Search for the cell housing the specified text and yield its [x, y] center coordinate. 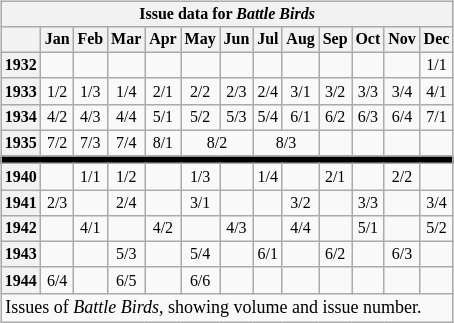
Oct [368, 40]
Jan [58, 40]
Aug [300, 40]
1940 [21, 177]
6/5 [126, 280]
1942 [21, 229]
6/6 [200, 280]
Feb [91, 40]
1934 [21, 117]
Mar [126, 40]
Issue data for Battle Birds [227, 14]
8/3 [286, 143]
Jun [237, 40]
Issues of Battle Birds, showing volume and issue number. [227, 308]
1941 [21, 203]
Jul [268, 40]
Nov [402, 40]
7/2 [58, 143]
1943 [21, 254]
Apr [162, 40]
7/4 [126, 143]
1935 [21, 143]
1944 [21, 280]
1933 [21, 91]
7/1 [437, 117]
Dec [437, 40]
Sep [336, 40]
8/1 [162, 143]
1932 [21, 65]
May [200, 40]
8/2 [218, 143]
7/3 [91, 143]
